Pinpoint the cell where the given text exists, returning its [x, y] midpoint coordinate. 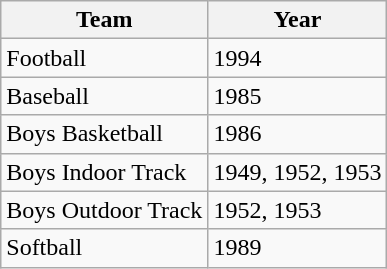
Boys Outdoor Track [104, 210]
Boys Basketball [104, 134]
Softball [104, 248]
Baseball [104, 96]
1994 [298, 58]
1952, 1953 [298, 210]
Year [298, 20]
Boys Indoor Track [104, 172]
1949, 1952, 1953 [298, 172]
1989 [298, 248]
1985 [298, 96]
Football [104, 58]
1986 [298, 134]
Team [104, 20]
